Pinpoint the cell where the given text exists, returning its [X, Y] midpoint coordinate. 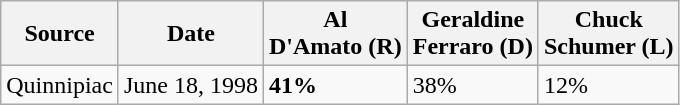
June 18, 1998 [190, 85]
38% [472, 85]
Quinnipiac [60, 85]
41% [336, 85]
AlD'Amato (R) [336, 34]
Source [60, 34]
Date [190, 34]
12% [608, 85]
GeraldineFerraro (D) [472, 34]
ChuckSchumer (L) [608, 34]
